Output the (X, Y) coordinate of the center of the cell containing the given text.  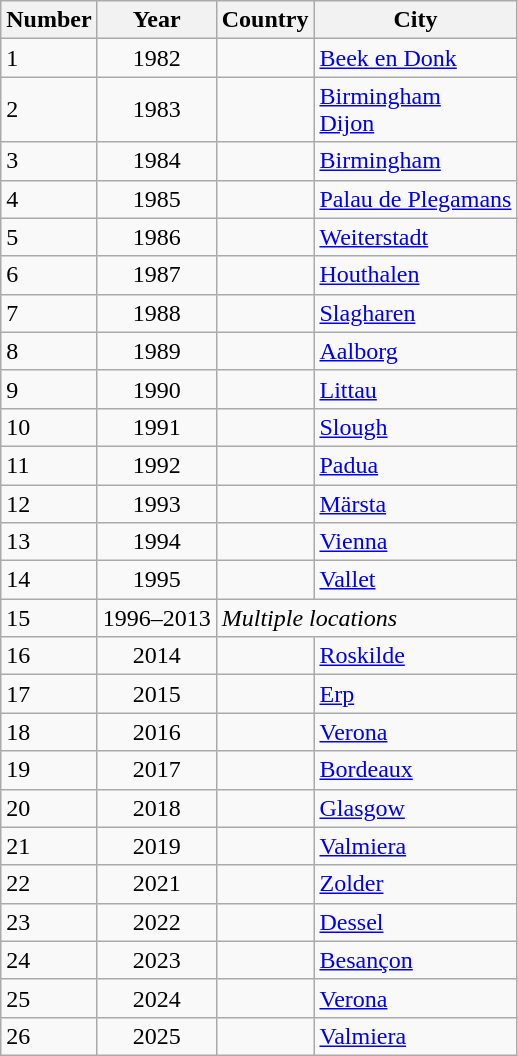
12 (49, 503)
Vallet (416, 580)
9 (49, 389)
1995 (156, 580)
Weiterstadt (416, 237)
19 (49, 770)
1990 (156, 389)
2 (49, 110)
25 (49, 998)
Beek en Donk (416, 58)
2017 (156, 770)
2024 (156, 998)
1996–2013 (156, 618)
Slagharen (416, 313)
Padua (416, 465)
8 (49, 351)
17 (49, 694)
Birmingham (416, 161)
1986 (156, 237)
Roskilde (416, 656)
1982 (156, 58)
5 (49, 237)
1993 (156, 503)
Country (265, 20)
22 (49, 884)
Besançon (416, 960)
1988 (156, 313)
City (416, 20)
1994 (156, 542)
23 (49, 922)
Dessel (416, 922)
13 (49, 542)
7 (49, 313)
18 (49, 732)
Number (49, 20)
2022 (156, 922)
1992 (156, 465)
6 (49, 275)
Vienna (416, 542)
Erp (416, 694)
1989 (156, 351)
2018 (156, 808)
Houthalen (416, 275)
Märsta (416, 503)
2019 (156, 846)
3 (49, 161)
Bordeaux (416, 770)
1 (49, 58)
21 (49, 846)
2014 (156, 656)
Slough (416, 427)
1985 (156, 199)
2025 (156, 1036)
20 (49, 808)
Glasgow (416, 808)
11 (49, 465)
4 (49, 199)
10 (49, 427)
1991 (156, 427)
BirminghamDijon (416, 110)
Palau de Plegamans (416, 199)
24 (49, 960)
2023 (156, 960)
Multiple locations (366, 618)
Littau (416, 389)
1987 (156, 275)
15 (49, 618)
1984 (156, 161)
2021 (156, 884)
1983 (156, 110)
Aalborg (416, 351)
14 (49, 580)
2016 (156, 732)
26 (49, 1036)
Year (156, 20)
16 (49, 656)
2015 (156, 694)
Zolder (416, 884)
